Output the [X, Y] coordinate of the center of the cell containing the given text.  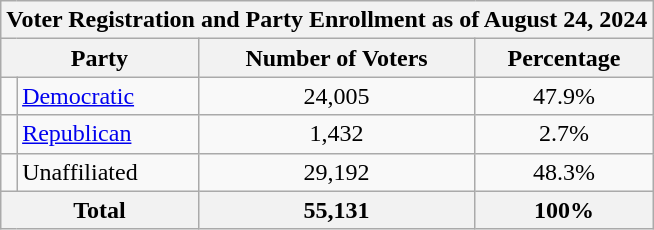
48.3% [564, 172]
29,192 [336, 172]
Total [100, 210]
Number of Voters [336, 58]
47.9% [564, 96]
Voter Registration and Party Enrollment as of August 24, 2024 [327, 20]
55,131 [336, 210]
Party [100, 58]
Republican [108, 134]
24,005 [336, 96]
Democratic [108, 96]
100% [564, 210]
Unaffiliated [108, 172]
1,432 [336, 134]
Percentage [564, 58]
2.7% [564, 134]
